Pinpoint the cell where the given text exists, returning its [x, y] midpoint coordinate. 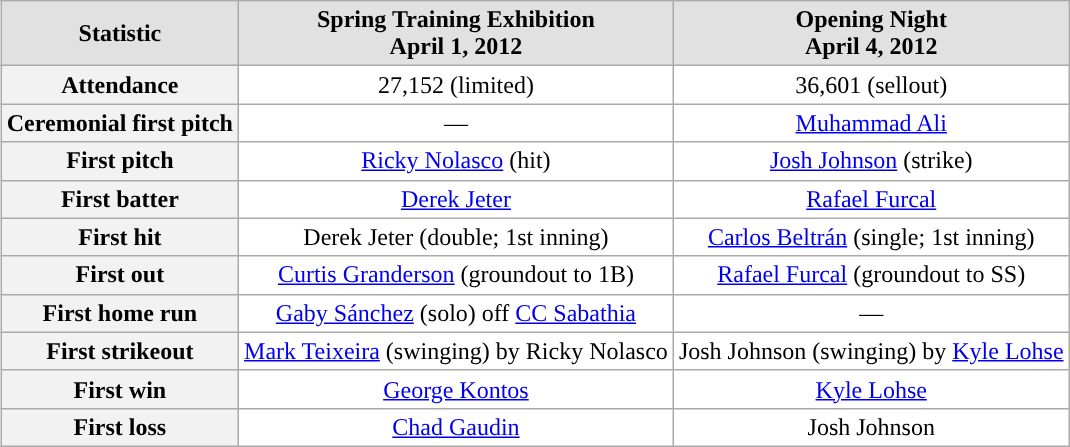
Muhammad Ali [871, 123]
27,152 (limited) [456, 85]
Mark Teixeira (swinging) by Ricky Nolasco [456, 351]
Rafael Furcal [871, 199]
Kyle Lohse [871, 389]
George Kontos [456, 389]
Josh Johnson (strike) [871, 161]
First win [120, 389]
Gaby Sánchez (solo) off CC Sabathia [456, 313]
Opening NightApril 4, 2012 [871, 34]
Josh Johnson (swinging) by Kyle Lohse [871, 351]
First loss [120, 427]
Derek Jeter (double; 1st inning) [456, 237]
First hit [120, 237]
First out [120, 275]
Curtis Granderson (groundout to 1B) [456, 275]
First home run [120, 313]
Ceremonial first pitch [120, 123]
Rafael Furcal (groundout to SS) [871, 275]
Derek Jeter [456, 199]
36,601 (sellout) [871, 85]
Ricky Nolasco (hit) [456, 161]
Statistic [120, 34]
First strikeout [120, 351]
Attendance [120, 85]
Chad Gaudin [456, 427]
Spring Training ExhibitionApril 1, 2012 [456, 34]
First batter [120, 199]
Carlos Beltrán (single; 1st inning) [871, 237]
Josh Johnson [871, 427]
First pitch [120, 161]
